Provide the (X, Y) coordinate of the cell's center where the given text is located.  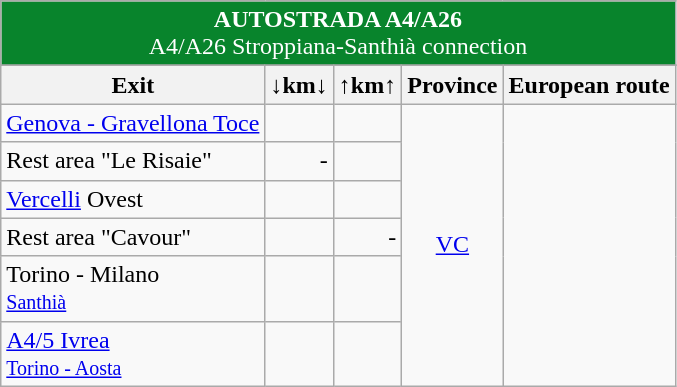
Genova - Gravellona Toce (133, 123)
A4/5 Ivrea Torino - Aosta (133, 354)
Province (452, 85)
Vercelli Ovest (133, 199)
VC (452, 245)
Rest area "Cavour" (133, 237)
European route (589, 85)
AUTOSTRADA A4/A26A4/A26 Stroppiana-Santhià connection (338, 34)
↑km↑ (367, 85)
Rest area "Le Risaie" (133, 161)
Exit (133, 85)
↓km↓ (299, 85)
Torino - MilanoSanthià (133, 288)
